Extract the [X, Y] coordinate from the center of the cell holding the provided text.  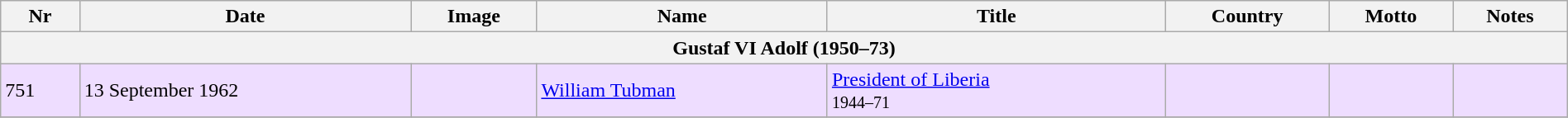
Date [245, 17]
Country [1247, 17]
William Tubman [682, 91]
Name [682, 17]
751 [40, 91]
Motto [1391, 17]
Nr [40, 17]
Image [474, 17]
Notes [1510, 17]
13 September 1962 [245, 91]
Gustaf VI Adolf (1950–73) [784, 48]
President of Liberia1944–71 [996, 91]
Title [996, 17]
